Locate the cell with the specified text and output its [X, Y] center coordinate. 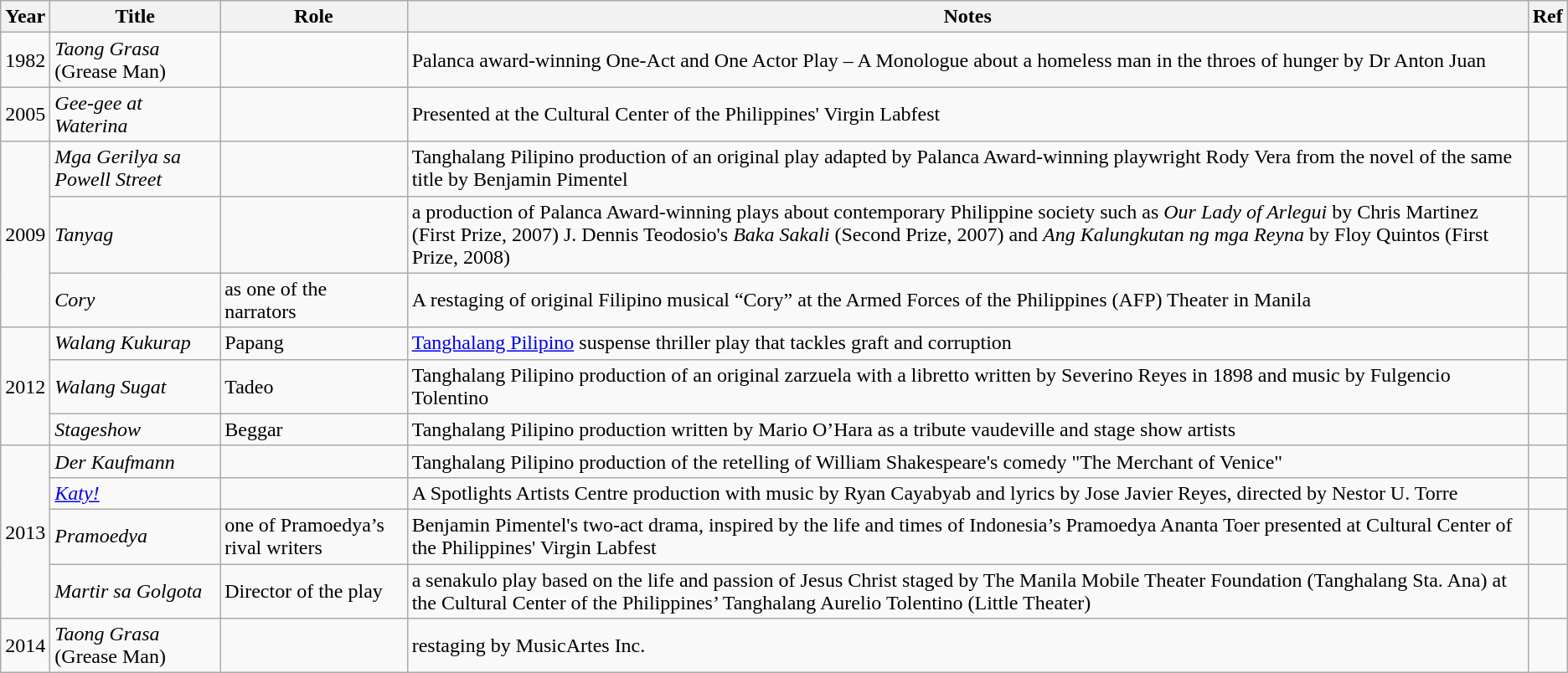
1982 [25, 60]
Notes [967, 17]
Presented at the Cultural Center of the Philippines' Virgin Labfest [967, 114]
Beggar [313, 429]
2014 [25, 646]
one of Pramoedya’s rival writers [313, 536]
Title [136, 17]
Tanghalang Pilipino production of the retelling of William Shakespeare's comedy "The Merchant of Venice" [967, 461]
Cory [136, 300]
Katy! [136, 493]
Director of the play [313, 591]
2005 [25, 114]
Der Kaufmann [136, 461]
Ref [1548, 17]
2009 [25, 234]
Stageshow [136, 429]
Papang [313, 343]
Pramoedya [136, 536]
2013 [25, 532]
Mga Gerilya sa Powell Street [136, 169]
Tanyag [136, 234]
restaging by MusicArtes Inc. [967, 646]
A restaging of original Filipino musical “Cory” at the Armed Forces of the Philippines (AFP) Theater in Manila [967, 300]
Gee-gee at Waterina [136, 114]
Tanghalang Pilipino production of an original zarzuela with a libretto written by Severino Reyes in 1898 and music by Fulgencio Tolentino [967, 387]
Tanghalang Pilipino suspense thriller play that tackles graft and corruption [967, 343]
Tadeo [313, 387]
as one of the narrators [313, 300]
Role [313, 17]
Palanca award-winning One-Act and One Actor Play – A Monologue about a homeless man in the throes of hunger by Dr Anton Juan [967, 60]
Walang Kukurap [136, 343]
A Spotlights Artists Centre production with music by Ryan Cayabyab and lyrics by Jose Javier Reyes, directed by Nestor U. Torre [967, 493]
2012 [25, 387]
Year [25, 17]
Walang Sugat [136, 387]
Martir sa Golgota [136, 591]
Tanghalang Pilipino production written by Mario O’Hara as a tribute vaudeville and stage show artists [967, 429]
